Identify which cell holds the provided text, then report its [X, Y] central coordinate. 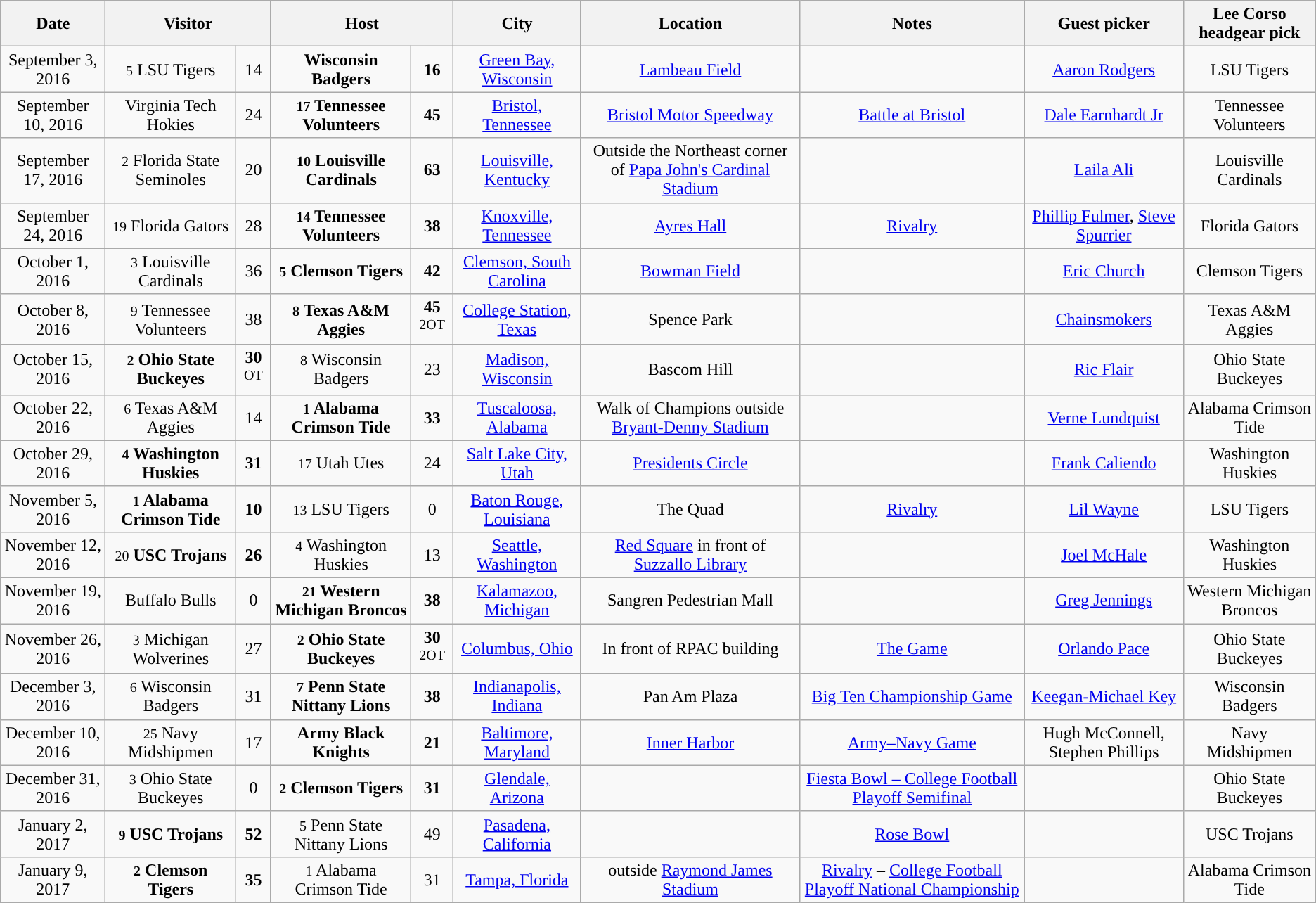
September 17, 2016 [53, 170]
Salt Lake City, Utah [517, 463]
Clemson Tigers [1249, 271]
November 26, 2016 [53, 649]
Army Black Knights [341, 743]
Bristol Motor Speedway [690, 115]
25 Navy Midshipmen [171, 743]
6 Wisconsin Badgers [171, 696]
Navy Midshipmen [1249, 743]
Lambeau Field [690, 69]
45 [432, 115]
Madison, Wisconsin [517, 370]
Phillip Fulmer, Steve Spurrier [1104, 225]
October 8, 2016 [53, 319]
Kalamazoo, Michigan [517, 601]
49 [432, 834]
Bristol, Tennessee [517, 115]
USC Trojans [1249, 834]
outside Raymond James Stadium [690, 879]
42 [432, 271]
January 2, 2017 [53, 834]
9 USC Trojans [171, 834]
October 1, 2016 [53, 271]
17 Tennessee Volunteers [341, 115]
Ric Flair [1104, 370]
September 3, 2016 [53, 69]
Pan Am Plaza [690, 696]
Army–Navy Game [912, 743]
10 Louisville Cardinals [341, 170]
13 LSU Tigers [341, 509]
November 19, 2016 [53, 601]
35 [254, 879]
November 12, 2016 [53, 554]
33 [432, 418]
8 Wisconsin Badgers [341, 370]
Keegan-Michael Key [1104, 696]
Ayres Hall [690, 225]
Sangren Pedestrian Mall [690, 601]
5 LSU Tigers [171, 69]
Joel McHale [1104, 554]
5 Penn State Nittany Lions [341, 834]
Visitor [188, 24]
Columbus, Ohio [517, 649]
Bowman Field [690, 271]
3 Louisville Cardinals [171, 271]
21 [432, 743]
October 15, 2016 [53, 370]
30 OT [254, 370]
3 Ohio State Buckeyes [171, 788]
Rose Bowl [912, 834]
Lee Corso headgear pick [1249, 24]
36 [254, 271]
21 Western Michigan Broncos [341, 601]
16 [432, 69]
November 5, 2016 [53, 509]
Buffalo Bulls [171, 601]
October 22, 2016 [53, 418]
Baton Rouge, Louisiana [517, 509]
Greg Jennings [1104, 601]
The Game [912, 649]
Walk of Champions outside Bryant-Denny Stadium [690, 418]
Spence Park [690, 319]
2 Florida State Seminoles [171, 170]
Red Square in front of Suzzallo Library [690, 554]
Inner Harbor [690, 743]
Aaron Rodgers [1104, 69]
5 Clemson Tigers [341, 271]
Pasadena, California [517, 834]
Tampa, Florida [517, 879]
17 [254, 743]
6 Texas A&M Aggies [171, 418]
13 [432, 554]
Green Bay, Wisconsin [517, 69]
Presidents Circle [690, 463]
Big Ten Championship Game [912, 696]
27 [254, 649]
Chainsmokers [1104, 319]
8 Texas A&M Aggies [341, 319]
Fiesta Bowl – College Football Playoff Semifinal [912, 788]
3 Michigan Wolverines [171, 649]
7 Penn State Nittany Lions [341, 696]
Location [690, 24]
Rivalry – College Football Playoff National Championship [912, 879]
52 [254, 834]
Glendale, Arizona [517, 788]
Notes [912, 24]
Western Michigan Broncos [1249, 601]
Clemson, South Carolina [517, 271]
Hugh McConnell, Stephen Phillips [1104, 743]
28 [254, 225]
10 [254, 509]
Tuscaloosa, Alabama [517, 418]
17 Utah Utes [341, 463]
63 [432, 170]
Lil Wayne [1104, 509]
Louisville, Kentucky [517, 170]
23 [432, 370]
9 Tennessee Volunteers [171, 319]
Outside the Northeast corner of Papa John's Cardinal Stadium [690, 170]
26 [254, 554]
City [517, 24]
December 10, 2016 [53, 743]
Laila Ali [1104, 170]
Eric Church [1104, 271]
In front of RPAC building [690, 649]
January 9, 2017 [53, 879]
Indianapolis, Indiana [517, 696]
14 Tennessee Volunteers [341, 225]
Verne Lundquist [1104, 418]
Knoxville, Tennessee [517, 225]
September 10, 2016 [53, 115]
Tennessee Volunteers [1249, 115]
Frank Caliendo [1104, 463]
Orlando Pace [1104, 649]
45 2OT [432, 319]
December 31, 2016 [53, 788]
Date [53, 24]
The Quad [690, 509]
Louisville Cardinals [1249, 170]
Seattle, Washington [517, 554]
Texas A&M Aggies [1249, 319]
20 USC Trojans [171, 554]
Dale Earnhardt Jr [1104, 115]
Guest picker [1104, 24]
December 3, 2016 [53, 696]
Baltimore, Maryland [517, 743]
30 2OT [432, 649]
October 29, 2016 [53, 463]
Bascom Hill [690, 370]
College Station, Texas [517, 319]
Florida Gators [1249, 225]
Battle at Bristol [912, 115]
Host [361, 24]
19 Florida Gators [171, 225]
20 [254, 170]
September 24, 2016 [53, 225]
Virginia Tech Hokies [171, 115]
